Detect which cell encompasses the target text, then output its [X, Y] center coordinate. 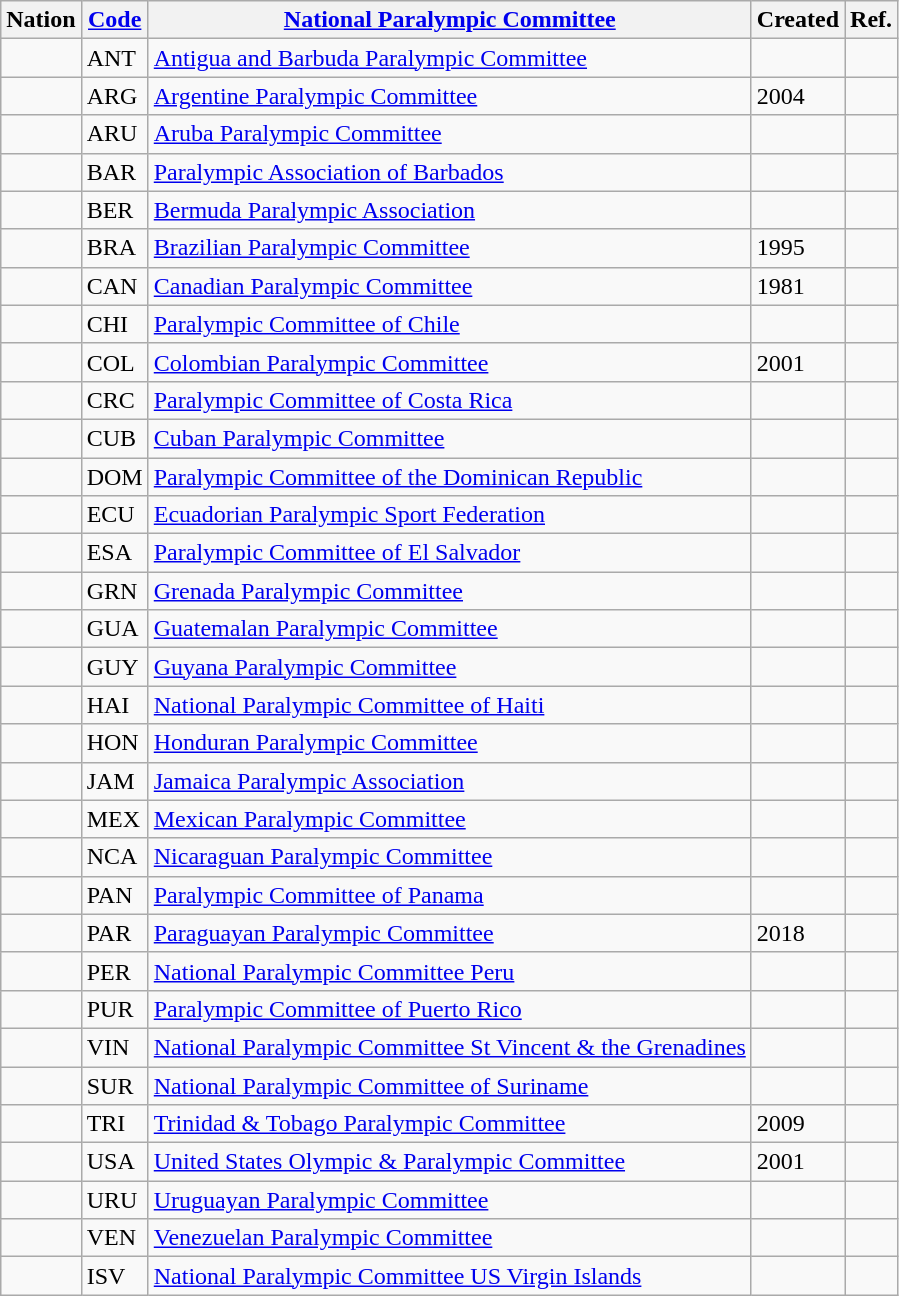
BRA [114, 248]
PAR [114, 933]
Nation [41, 20]
JAM [114, 781]
GUY [114, 667]
GUA [114, 629]
HON [114, 743]
Paralympic Committee of Puerto Rico [450, 1009]
ARU [114, 134]
Ref. [872, 20]
MEX [114, 819]
Antigua and Barbuda Paralympic Committee [450, 58]
National Paralympic Committee of Haiti [450, 705]
COL [114, 362]
Honduran Paralympic Committee [450, 743]
National Paralympic Committee of Suriname [450, 1085]
Paralympic Committee of the Dominican Republic [450, 477]
CAN [114, 286]
Paralympic Committee of Chile [450, 324]
ISV [114, 1276]
National Paralympic Committee St Vincent & the Grenadines [450, 1047]
Ecuadorian Paralympic Sport Federation [450, 515]
ANT [114, 58]
Mexican Paralympic Committee [450, 819]
ARG [114, 96]
Uruguayan Paralympic Committee [450, 1200]
ESA [114, 553]
National Paralympic Committee US Virgin Islands [450, 1276]
CRC [114, 400]
PUR [114, 1009]
VIN [114, 1047]
Guyana Paralympic Committee [450, 667]
USA [114, 1162]
HAI [114, 705]
Guatemalan Paralympic Committee [450, 629]
Venezuelan Paralympic Committee [450, 1238]
Trinidad & Tobago Paralympic Committee [450, 1124]
Paralympic Association of Barbados [450, 172]
DOM [114, 477]
CHI [114, 324]
NCA [114, 857]
Colombian Paralympic Committee [450, 362]
Paraguayan Paralympic Committee [450, 933]
National Paralympic Committee Peru [450, 971]
Paralympic Committee of Costa Rica [450, 400]
1995 [798, 248]
Brazilian Paralympic Committee [450, 248]
URU [114, 1200]
CUB [114, 438]
Created [798, 20]
Cuban Paralympic Committee [450, 438]
Argentine Paralympic Committee [450, 96]
PAN [114, 895]
BER [114, 210]
ECU [114, 515]
1981 [798, 286]
GRN [114, 591]
Canadian Paralympic Committee [450, 286]
TRI [114, 1124]
Code [114, 20]
SUR [114, 1085]
United States Olympic & Paralympic Committee [450, 1162]
PER [114, 971]
2004 [798, 96]
Paralympic Committee of El Salvador [450, 553]
Aruba Paralympic Committee [450, 134]
2009 [798, 1124]
BAR [114, 172]
VEN [114, 1238]
National Paralympic Committee [450, 20]
2018 [798, 933]
Nicaraguan Paralympic Committee [450, 857]
Bermuda Paralympic Association [450, 210]
Grenada Paralympic Committee [450, 591]
Jamaica Paralympic Association [450, 781]
Paralympic Committee of Panama [450, 895]
